For the text-containing cell, return its midpoint in (x, y) coordinate format. 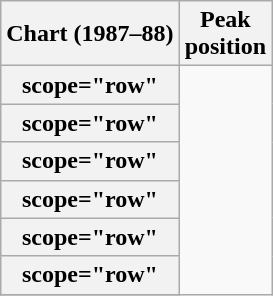
Chart (1987–88) (90, 34)
Peakposition (225, 34)
